Determine the (x, y) coordinate at the center of the cell enclosing the given text.  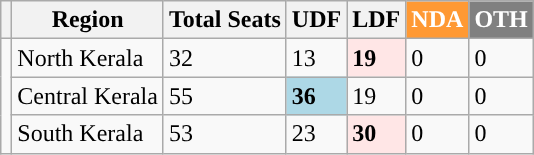
Total Seats (224, 20)
Central Kerala (88, 96)
53 (224, 134)
13 (316, 58)
LDF (376, 20)
32 (224, 58)
55 (224, 96)
OTH (501, 20)
South Kerala (88, 134)
North Kerala (88, 58)
23 (316, 134)
Region (88, 20)
30 (376, 134)
UDF (316, 20)
36 (316, 96)
NDA (438, 20)
